Return the (X, Y) coordinate for the center point of the cell that contains the specified text.  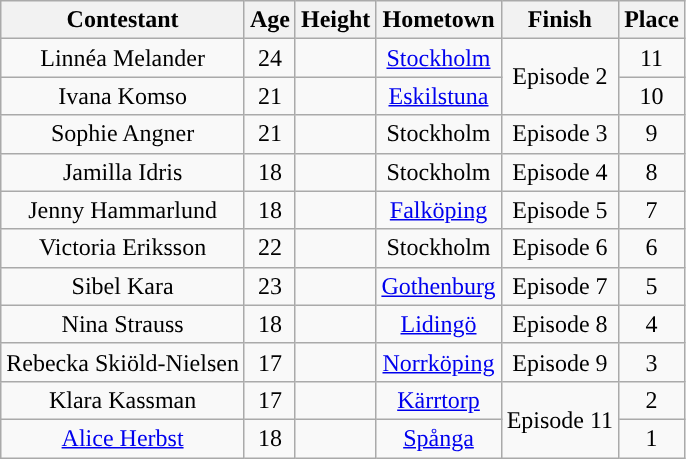
Finish (560, 20)
24 (270, 58)
Spånga (438, 438)
Episode 9 (560, 362)
9 (652, 134)
Rebecka Skiöld-Nielsen (123, 362)
Gothenburg (438, 286)
Sophie Angner (123, 134)
Episode 5 (560, 210)
2 (652, 400)
Place (652, 20)
4 (652, 324)
Jenny Hammarlund (123, 210)
Falköping (438, 210)
Lidingö (438, 324)
Age (270, 20)
Height (335, 20)
Episode 6 (560, 248)
7 (652, 210)
Episode 8 (560, 324)
Hometown (438, 20)
Norrköping (438, 362)
Episode 3 (560, 134)
Sibel Kara (123, 286)
Alice Herbst (123, 438)
Klara Kassman (123, 400)
22 (270, 248)
23 (270, 286)
Episode 11 (560, 419)
3 (652, 362)
8 (652, 172)
Victoria Eriksson (123, 248)
Episode 7 (560, 286)
5 (652, 286)
Episode 2 (560, 77)
Jamilla Idris (123, 172)
Ivana Komso (123, 96)
Kärrtorp (438, 400)
Contestant (123, 20)
Nina Strauss (123, 324)
10 (652, 96)
Eskilstuna (438, 96)
11 (652, 58)
1 (652, 438)
Linnéa Melander (123, 58)
Episode 4 (560, 172)
6 (652, 248)
